Search for the cell housing the specified text and yield its [x, y] center coordinate. 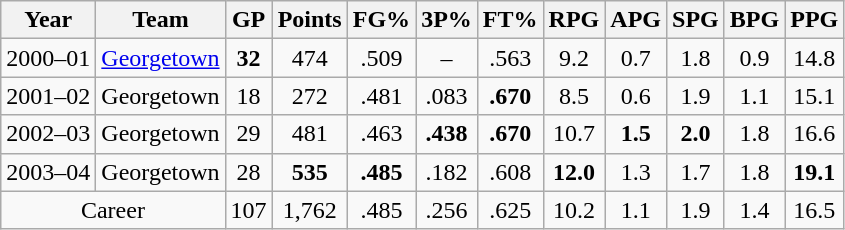
32 [248, 58]
.563 [510, 58]
10.2 [574, 210]
Points [310, 20]
272 [310, 96]
19.1 [814, 172]
.463 [381, 134]
SPG [696, 20]
FT% [510, 20]
1.4 [754, 210]
– [447, 58]
1.7 [696, 172]
0.6 [636, 96]
.182 [447, 172]
RPG [574, 20]
1,762 [310, 210]
FG% [381, 20]
.509 [381, 58]
481 [310, 134]
18 [248, 96]
.438 [447, 134]
.608 [510, 172]
APG [636, 20]
8.5 [574, 96]
0.7 [636, 58]
474 [310, 58]
9.2 [574, 58]
1.3 [636, 172]
Career [113, 210]
12.0 [574, 172]
3P% [447, 20]
29 [248, 134]
2003–04 [48, 172]
2002–03 [48, 134]
0.9 [754, 58]
.625 [510, 210]
535 [310, 172]
PPG [814, 20]
.481 [381, 96]
28 [248, 172]
10.7 [574, 134]
107 [248, 210]
GP [248, 20]
2001–02 [48, 96]
16.5 [814, 210]
Year [48, 20]
BPG [754, 20]
1.5 [636, 134]
16.6 [814, 134]
Team [160, 20]
14.8 [814, 58]
15.1 [814, 96]
.083 [447, 96]
2.0 [696, 134]
.256 [447, 210]
2000–01 [48, 58]
